Provide the (x, y) coordinate of the cell's center where the given text is located.  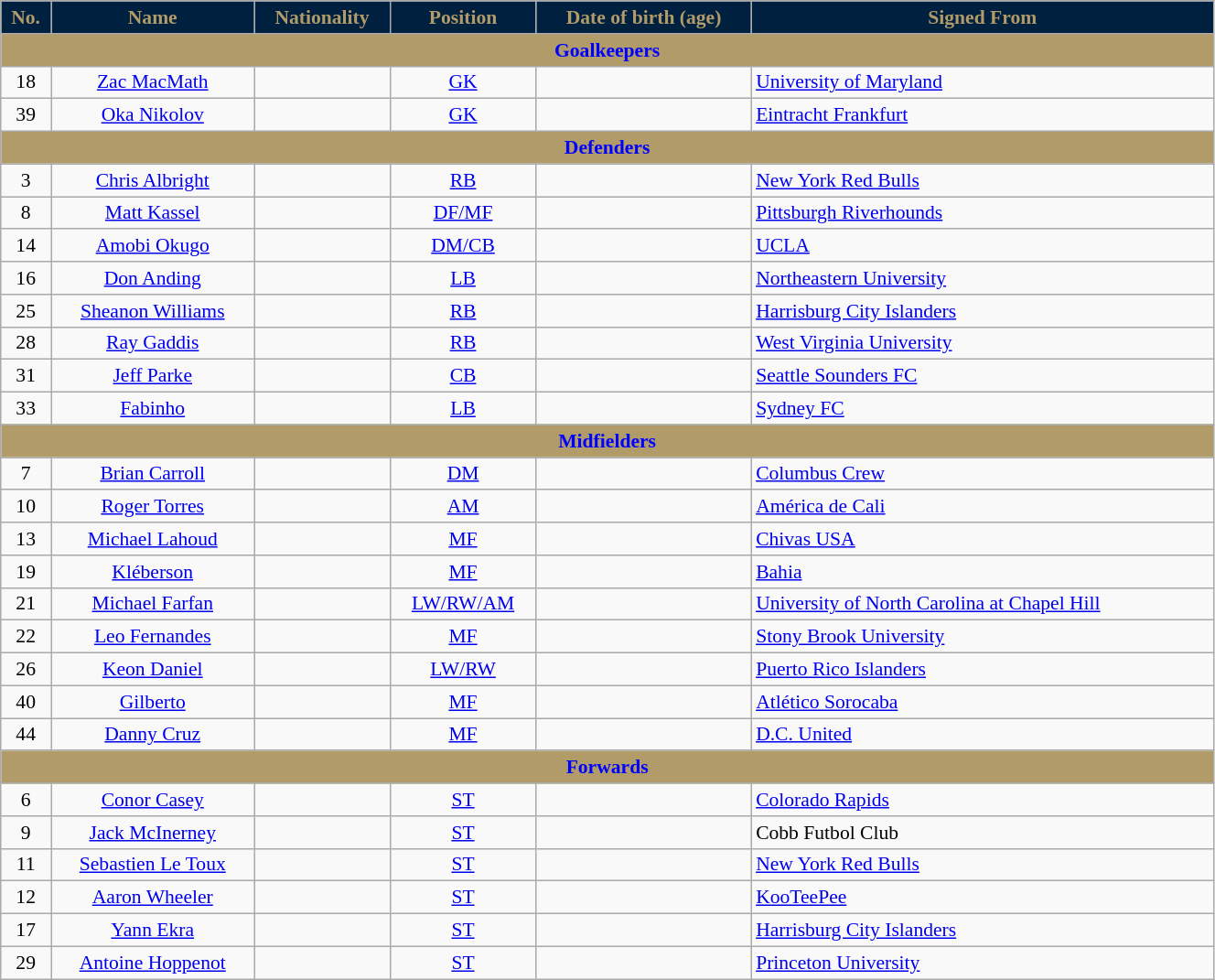
18 (26, 82)
Fabinho (153, 409)
Antoine Hoppenot (153, 963)
Conor Casey (153, 800)
13 (26, 539)
LW/RW (463, 670)
DM (463, 474)
8 (26, 213)
Forwards (607, 768)
22 (26, 637)
Ray Gaddis (153, 343)
11 (26, 865)
19 (26, 572)
Name (153, 17)
Stony Brook University (983, 637)
10 (26, 507)
12 (26, 898)
Date of birth (age) (644, 17)
Columbus Crew (983, 474)
7 (26, 474)
Seattle Sounders FC (983, 376)
AM (463, 507)
14 (26, 246)
Princeton University (983, 963)
Eintracht Frankfurt (983, 115)
21 (26, 604)
Michael Farfan (153, 604)
West Virginia University (983, 343)
Position (463, 17)
DM/CB (463, 246)
UCLA (983, 246)
Nationality (322, 17)
DF/MF (463, 213)
Matt Kassel (153, 213)
Bahia (983, 572)
Jeff Parke (153, 376)
Midfielders (607, 441)
39 (26, 115)
9 (26, 833)
Aaron Wheeler (153, 898)
University of North Carolina at Chapel Hill (983, 604)
29 (26, 963)
Defenders (607, 148)
Kléberson (153, 572)
Jack McInerney (153, 833)
Don Anding (153, 278)
Yann Ekra (153, 931)
Keon Daniel (153, 670)
Zac MacMath (153, 82)
Sheanon Williams (153, 311)
Michael Lahoud (153, 539)
6 (26, 800)
Colorado Rapids (983, 800)
LW/RW/AM (463, 604)
Danny Cruz (153, 735)
Gilberto (153, 702)
31 (26, 376)
Oka Nikolov (153, 115)
No. (26, 17)
16 (26, 278)
Amobi Okugo (153, 246)
Puerto Rico Islanders (983, 670)
Chivas USA (983, 539)
University of Maryland (983, 82)
Northeastern University (983, 278)
Sebastien Le Toux (153, 865)
3 (26, 180)
Leo Fernandes (153, 637)
Chris Albright (153, 180)
Goalkeepers (607, 50)
Atlético Sorocaba (983, 702)
Signed From (983, 17)
17 (26, 931)
CB (463, 376)
28 (26, 343)
Cobb Futbol Club (983, 833)
América de Cali (983, 507)
Pittsburgh Riverhounds (983, 213)
44 (26, 735)
26 (26, 670)
Sydney FC (983, 409)
D.C. United (983, 735)
Brian Carroll (153, 474)
40 (26, 702)
25 (26, 311)
KooTeePee (983, 898)
Roger Torres (153, 507)
33 (26, 409)
